Extract the (x, y) coordinate from the center of the cell holding the provided text.  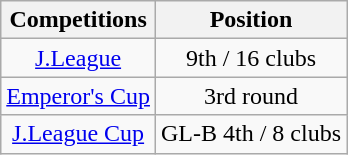
9th / 16 clubs (250, 58)
Position (250, 20)
J.League Cup (78, 134)
Emperor's Cup (78, 96)
J.League (78, 58)
Competitions (78, 20)
GL-B 4th / 8 clubs (250, 134)
3rd round (250, 96)
